Return the (X, Y) coordinate for the center point of the cell that contains the specified text.  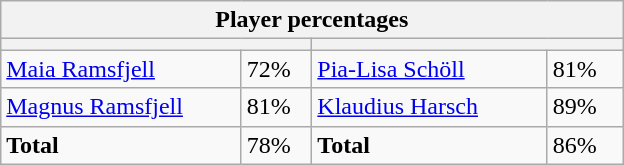
72% (276, 69)
Magnus Ramsfjell (122, 107)
86% (585, 145)
Klaudius Harsch (430, 107)
Maia Ramsfjell (122, 69)
Player percentages (312, 20)
Pia-Lisa Schöll (430, 69)
89% (585, 107)
78% (276, 145)
